Return the [X, Y] coordinate for the center point of the cell that contains the specified text.  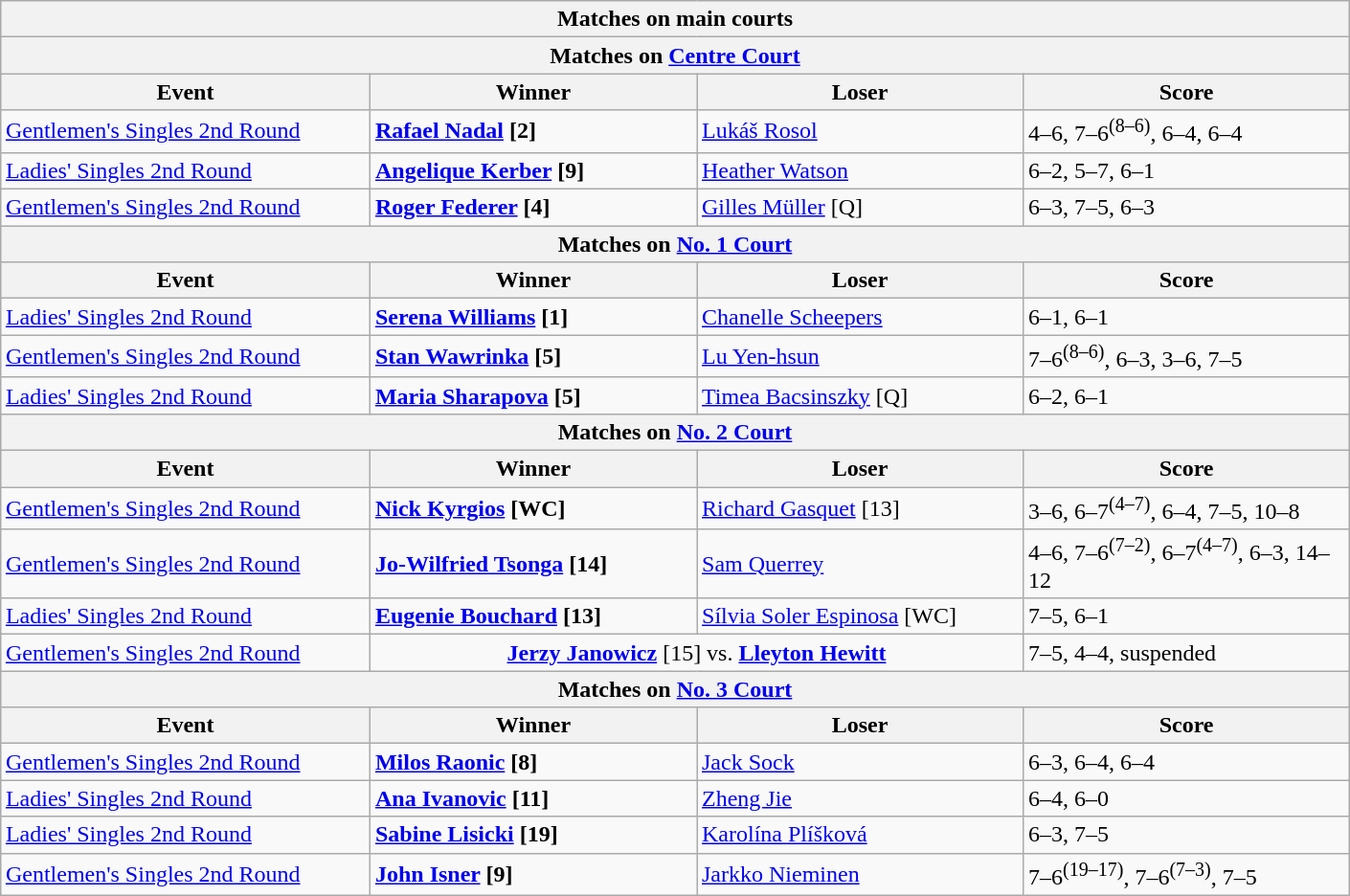
4–6, 7–6(8–6), 6–4, 6–4 [1187, 132]
Matches on No. 2 Court [674, 432]
4–6, 7–6(7–2), 6–7(4–7), 6–3, 14–12 [1187, 564]
Heather Watson [860, 170]
Matches on No. 3 Court [674, 689]
6–3, 6–4, 6–4 [1187, 762]
6–1, 6–1 [1187, 317]
Maria Sharapova [5] [532, 395]
Eugenie Bouchard [13] [532, 616]
7–5, 4–4, suspended [1187, 653]
Rafael Nadal [2] [532, 132]
Stan Wawrinka [5] [532, 356]
Angelique Kerber [9] [532, 170]
Lu Yen-hsun [860, 356]
Matches on No. 1 Court [674, 244]
Roger Federer [4] [532, 208]
Sabine Lisicki [19] [532, 835]
Zheng Jie [860, 798]
Chanelle Scheepers [860, 317]
Jack Sock [860, 762]
3–6, 6–7(4–7), 6–4, 7–5, 10–8 [1187, 509]
Timea Bacsinszky [Q] [860, 395]
6–4, 6–0 [1187, 798]
Sílvia Soler Espinosa [WC] [860, 616]
Karolína Plíšková [860, 835]
Matches on main courts [674, 19]
Jerzy Janowicz [15] vs. Lleyton Hewitt [696, 653]
Gilles Müller [Q] [860, 208]
7–6(19–17), 7–6(7–3), 7–5 [1187, 875]
Richard Gasquet [13] [860, 509]
Ana Ivanovic [11] [532, 798]
Lukáš Rosol [860, 132]
7–5, 6–1 [1187, 616]
Serena Williams [1] [532, 317]
6–3, 7–5 [1187, 835]
John Isner [9] [532, 875]
Milos Raonic [8] [532, 762]
6–2, 5–7, 6–1 [1187, 170]
Jo-Wilfried Tsonga [14] [532, 564]
6–2, 6–1 [1187, 395]
Nick Kyrgios [WC] [532, 509]
7–6(8–6), 6–3, 3–6, 7–5 [1187, 356]
Jarkko Nieminen [860, 875]
6–3, 7–5, 6–3 [1187, 208]
Matches on Centre Court [674, 56]
Sam Querrey [860, 564]
